Return the (x, y) coordinate for the center point of the cell that contains the specified text.  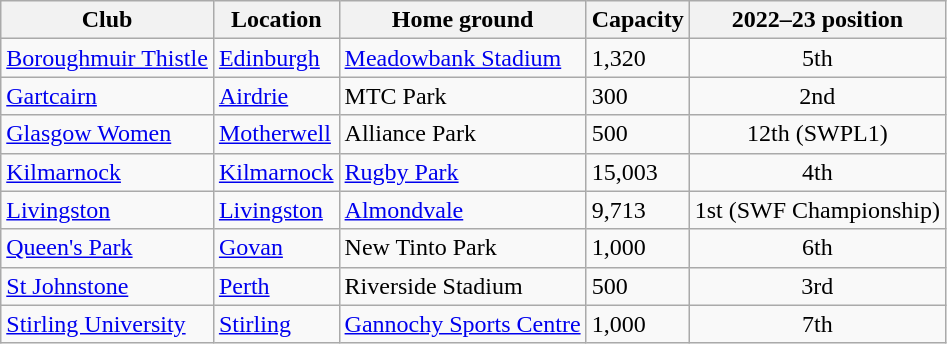
Almondvale (462, 210)
St Johnstone (108, 286)
Gannochy Sports Centre (462, 324)
4th (817, 172)
Perth (276, 286)
3rd (817, 286)
300 (638, 96)
Stirling (276, 324)
Stirling University (108, 324)
Gartcairn (108, 96)
MTC Park (462, 96)
Boroughmuir Thistle (108, 58)
Airdrie (276, 96)
7th (817, 324)
Riverside Stadium (462, 286)
New Tinto Park (462, 248)
Motherwell (276, 134)
1st (SWF Championship) (817, 210)
Club (108, 20)
12th (SWPL1) (817, 134)
1,320 (638, 58)
Rugby Park (462, 172)
Capacity (638, 20)
Location (276, 20)
2nd (817, 96)
Meadowbank Stadium (462, 58)
Alliance Park (462, 134)
Queen's Park (108, 248)
9,713 (638, 210)
6th (817, 248)
2022–23 position (817, 20)
5th (817, 58)
Govan (276, 248)
Home ground (462, 20)
Edinburgh (276, 58)
15,003 (638, 172)
Glasgow Women (108, 134)
